Determine the [X, Y] coordinate at the center of the cell enclosing the given text.  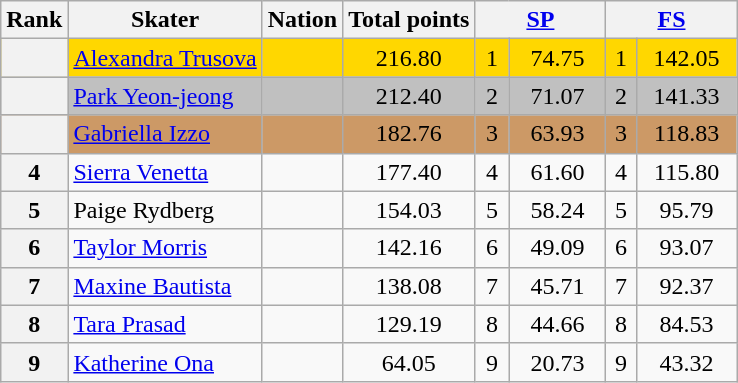
49.09 [558, 248]
74.75 [558, 58]
43.32 [686, 362]
115.80 [686, 172]
58.24 [558, 210]
45.71 [558, 286]
142.05 [686, 58]
44.66 [558, 324]
216.80 [409, 58]
Alexandra Trusova [165, 58]
Rank [34, 20]
Nation [302, 20]
92.37 [686, 286]
71.07 [558, 96]
129.19 [409, 324]
Skater [165, 20]
212.40 [409, 96]
Total points [409, 20]
177.40 [409, 172]
93.07 [686, 248]
Taylor Morris [165, 248]
138.08 [409, 286]
182.76 [409, 134]
Tara Prasad [165, 324]
Gabriella Izzo [165, 134]
141.33 [686, 96]
154.03 [409, 210]
118.83 [686, 134]
Paige Rydberg [165, 210]
63.93 [558, 134]
64.05 [409, 362]
SP [540, 20]
95.79 [686, 210]
142.16 [409, 248]
Katherine Ona [165, 362]
Park Yeon-jeong [165, 96]
FS [672, 20]
20.73 [558, 362]
84.53 [686, 324]
Sierra Venetta [165, 172]
61.60 [558, 172]
Maxine Bautista [165, 286]
